From the cell containing the given text, extract its center point as [X, Y] coordinate. 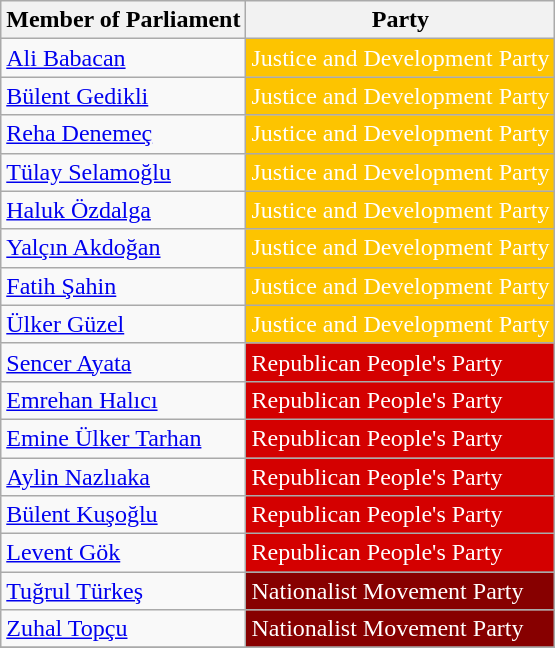
Emine Ülker Tarhan [124, 438]
Fatih Şahin [124, 286]
Ali Babacan [124, 58]
Haluk Özdalga [124, 210]
Aylin Nazlıaka [124, 477]
Member of Parliament [124, 20]
Sencer Ayata [124, 362]
Tuğrul Türkeş [124, 591]
Zuhal Topçu [124, 629]
Tülay Selamoğlu [124, 172]
Bülent Gedikli [124, 96]
Party [400, 20]
Levent Gök [124, 553]
Emrehan Halıcı [124, 400]
Ülker Güzel [124, 324]
Reha Denemeç [124, 134]
Bülent Kuşoğlu [124, 515]
Yalçın Akdoğan [124, 248]
